Output the (x, y) coordinate of the center of the cell containing the given text.  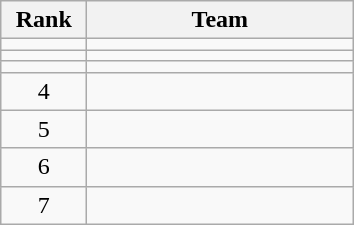
4 (44, 91)
6 (44, 167)
7 (44, 205)
Rank (44, 20)
5 (44, 129)
Team (220, 20)
